Pinpoint the cell where the given text exists, returning its (X, Y) midpoint coordinate. 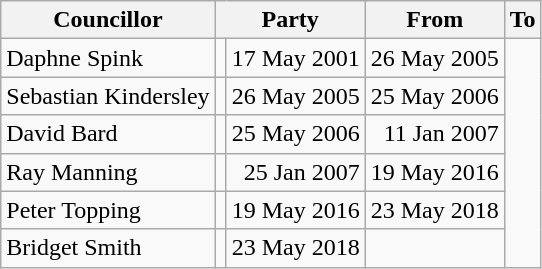
17 May 2001 (296, 58)
From (434, 20)
11 Jan 2007 (434, 134)
Peter Topping (108, 210)
To (522, 20)
25 Jan 2007 (296, 172)
David Bard (108, 134)
Ray Manning (108, 172)
Party (290, 20)
Bridget Smith (108, 248)
Councillor (108, 20)
Sebastian Kindersley (108, 96)
Daphne Spink (108, 58)
